Locate the cell with the specified text and output its [x, y] center coordinate. 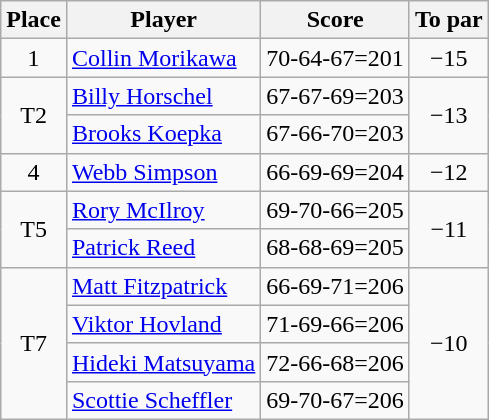
67-66-70=203 [336, 134]
T5 [34, 229]
−15 [448, 58]
Viktor Hovland [163, 324]
Webb Simpson [163, 172]
Place [34, 20]
−11 [448, 229]
Brooks Koepka [163, 134]
Patrick Reed [163, 248]
66-69-71=206 [336, 286]
72-66-68=206 [336, 362]
Score [336, 20]
71-69-66=206 [336, 324]
4 [34, 172]
Collin Morikawa [163, 58]
Hideki Matsuyama [163, 362]
Scottie Scheffler [163, 400]
T7 [34, 343]
66-69-69=204 [336, 172]
To par [448, 20]
68-68-69=205 [336, 248]
−10 [448, 343]
69-70-66=205 [336, 210]
Billy Horschel [163, 96]
Player [163, 20]
−12 [448, 172]
1 [34, 58]
69-70-67=206 [336, 400]
Matt Fitzpatrick [163, 286]
67-67-69=203 [336, 96]
Rory McIlroy [163, 210]
T2 [34, 115]
70-64-67=201 [336, 58]
−13 [448, 115]
